Extract the [x, y] coordinate from the center of the cell holding the provided text.  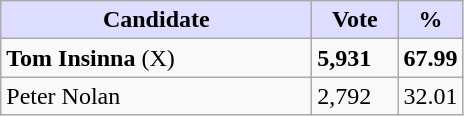
32.01 [430, 96]
67.99 [430, 58]
Tom Insinna (X) [156, 58]
% [430, 20]
Peter Nolan [156, 96]
Vote [355, 20]
2,792 [355, 96]
Candidate [156, 20]
5,931 [355, 58]
